Identify which cell holds the provided text, then report its (X, Y) central coordinate. 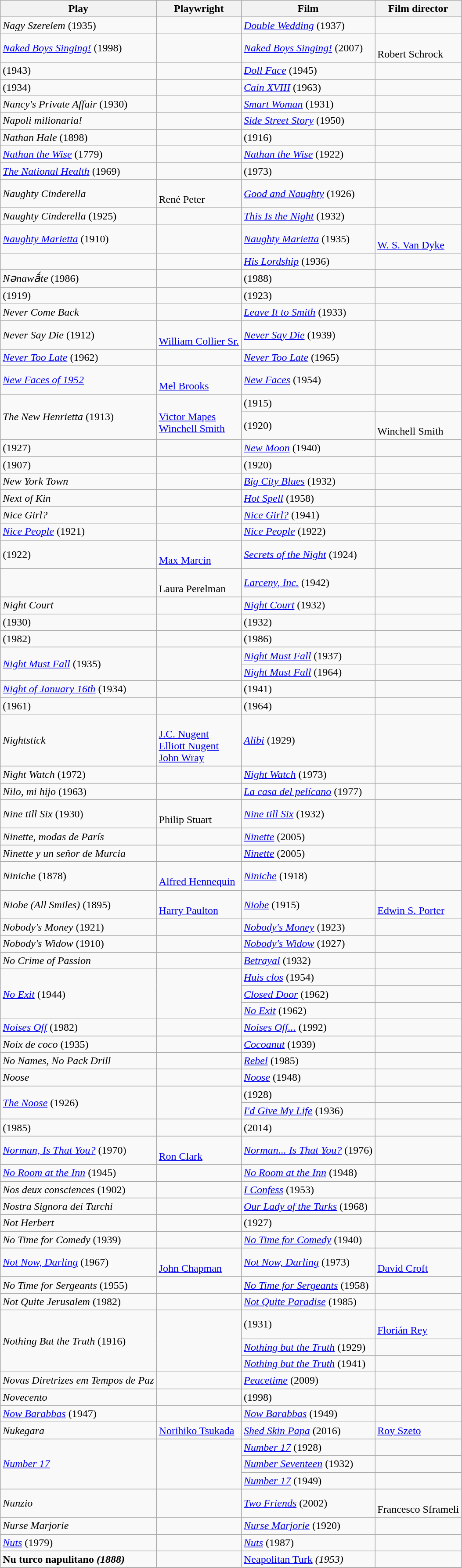
Larceny, Inc. (1942) (308, 583)
Now Barabbas (1949) (308, 1414)
Number 17 (1949) (308, 1481)
Napoli milionaria! (78, 121)
Nukegara (78, 1431)
Alibi (1929) (308, 740)
Number 17 (1928) (308, 1447)
Never Too Late (1965) (308, 357)
William Collier Sr. (199, 334)
Leave It to Smith (1933) (308, 312)
Side Street Story (1950) (308, 121)
Nathan Hale (1898) (78, 137)
Winchell Smith (418, 426)
Huis clos (1954) (308, 977)
Number 17 (78, 1464)
New York Town (78, 482)
Naked Boys Singing! (2007) (308, 48)
Nənawā́te (1986) (78, 279)
Niniche (1878) (78, 876)
Victor MapesWinchell Smith (199, 417)
Noix de coco (1935) (78, 1044)
Naughty Marietta (1935) (308, 239)
Norihiko Tsukada (199, 1431)
(1928) (308, 1094)
Cain XVIII (1963) (308, 87)
The National Health (1969) (78, 171)
Good and Naughty (1926) (308, 193)
Niobe (All Smiles) (1895) (78, 904)
Nu turco napulitano (1888) (78, 1559)
Peacetime (2009) (308, 1381)
New Faces of 1952 (78, 380)
(2014) (308, 1128)
This Is the Night (1932) (308, 216)
Night Court (78, 605)
(1922) (78, 554)
Two Friends (2002) (308, 1503)
Now Barabbas (1947) (78, 1414)
J.C. NugentElliott NugentJohn Wray (199, 740)
Nothing But the Truth (1916) (78, 1341)
Doll Face (1945) (308, 71)
(1934) (78, 87)
Noises Off... (1992) (308, 1027)
(1961) (78, 705)
New Moon (1940) (308, 448)
The New Henrietta (1913) (78, 417)
Film director (418, 9)
Nine till Six (1930) (78, 814)
No Room at the Inn (1948) (308, 1173)
Smart Woman (1931) (308, 104)
(1986) (308, 639)
Nurse Marjorie (78, 1526)
Naughty Cinderella (78, 193)
Betrayal (1932) (308, 960)
Rebel (1985) (308, 1061)
No Time for Comedy (1939) (78, 1240)
Nice People (1922) (308, 532)
Playwright (199, 9)
Nos deux consciences (1902) (78, 1190)
Nightstick (78, 740)
I Confess (1953) (308, 1190)
Nothing but the Truth (1941) (308, 1364)
Secrets of the Night (1924) (308, 554)
Shed Skin Papa (2016) (308, 1431)
Nuts (1987) (308, 1543)
Never Say Die (1912) (78, 334)
Naked Boys Singing! (1998) (78, 48)
Alfred Hennequin (199, 876)
Nancy's Private Affair (1930) (78, 104)
Never Come Back (78, 312)
(1964) (308, 705)
Not Now, Darling (1967) (78, 1262)
(1985) (78, 1128)
Night Must Fall (1935) (78, 664)
Niobe (1915) (308, 904)
Closed Door (1962) (308, 994)
Norman, Is That You? (1970) (78, 1150)
Number Seventeen (1932) (308, 1464)
No Time for Comedy (1940) (308, 1240)
Nice Girl? (78, 515)
Ron Clark (199, 1150)
(1923) (308, 295)
Nathan the Wise (1779) (78, 154)
(1907) (78, 465)
Nagy Szerelem (1935) (78, 25)
New Faces (1954) (308, 380)
Novas Diretrizes em Tempos de Paz (78, 1381)
Florián Rey (418, 1324)
Novecento (78, 1397)
Not Herbert (78, 1223)
David Croft (418, 1262)
Roy Szeto (418, 1431)
Niniche (1918) (308, 876)
Nuts (1979) (78, 1543)
(1988) (308, 279)
Harry Paulton (199, 904)
No Exit (1962) (308, 1011)
His Lordship (1936) (308, 262)
Neapolitan Turk (1953) (308, 1559)
Nice People (1921) (78, 532)
Noose (1948) (308, 1078)
No Room at the Inn (1945) (78, 1173)
Nobody's Money (1921) (78, 927)
No Time for Sergeants (1958) (308, 1285)
No Exit (1944) (78, 994)
Nurse Marjorie (1920) (308, 1526)
Night of January 16th (1934) (78, 689)
Hot Spell (1958) (308, 498)
Film (308, 9)
Robert Schrock (418, 48)
Big City Blues (1932) (308, 482)
Nobody's Widow (1927) (308, 944)
Nice Girl? (1941) (308, 515)
Noises Off (1982) (78, 1027)
Double Wedding (1937) (308, 25)
La casa del pelícano (1977) (308, 791)
Not Quite Paradise (1985) (308, 1302)
René Peter (199, 193)
Nobody's Money (1923) (308, 927)
(1915) (308, 403)
(1919) (78, 295)
(1931) (308, 1324)
Night Must Fall (1964) (308, 672)
Ninette y un señor de Murcia (78, 853)
Edwin S. Porter (418, 904)
Night Court (1932) (308, 605)
Mel Brooks (199, 380)
I'd Give My Life (1936) (308, 1111)
Laura Perelman (199, 583)
(1998) (308, 1397)
No Time for Sergeants (1955) (78, 1285)
Cocoanut (1939) (308, 1044)
Never Too Late (1962) (78, 357)
Noose (78, 1078)
(1916) (308, 137)
Max Marcin (199, 554)
No Crime of Passion (78, 960)
Next of Kin (78, 498)
John Chapman (199, 1262)
Night Watch (1972) (78, 775)
Nathan the Wise (1922) (308, 154)
Nilo, mi hijo (1963) (78, 791)
Our Lady of the Turks (1968) (308, 1206)
Philip Stuart (199, 814)
Norman... Is That You? (1976) (308, 1150)
Night Must Fall (1937) (308, 655)
(1943) (78, 71)
Ninette, modas de París (78, 837)
Night Watch (1973) (308, 775)
The Noose (1926) (78, 1103)
Not Now, Darling (1973) (308, 1262)
Nothing but the Truth (1929) (308, 1347)
Naughty Cinderella (1925) (78, 216)
Play (78, 9)
Nine till Six (1932) (308, 814)
(1941) (308, 689)
Not Quite Jerusalem (1982) (78, 1302)
W. S. Van Dyke (418, 239)
(1973) (308, 171)
(1932) (308, 622)
Never Say Die (1939) (308, 334)
No Names, No Pack Drill (78, 1061)
Francesco Sframeli (418, 1503)
(1930) (78, 622)
Nunzio (78, 1503)
Nobody's Widow (1910) (78, 944)
Naughty Marietta (1910) (78, 239)
(1982) (78, 639)
Nostra Signora dei Turchi (78, 1206)
